For the text-containing cell, return its midpoint in (X, Y) coordinate format. 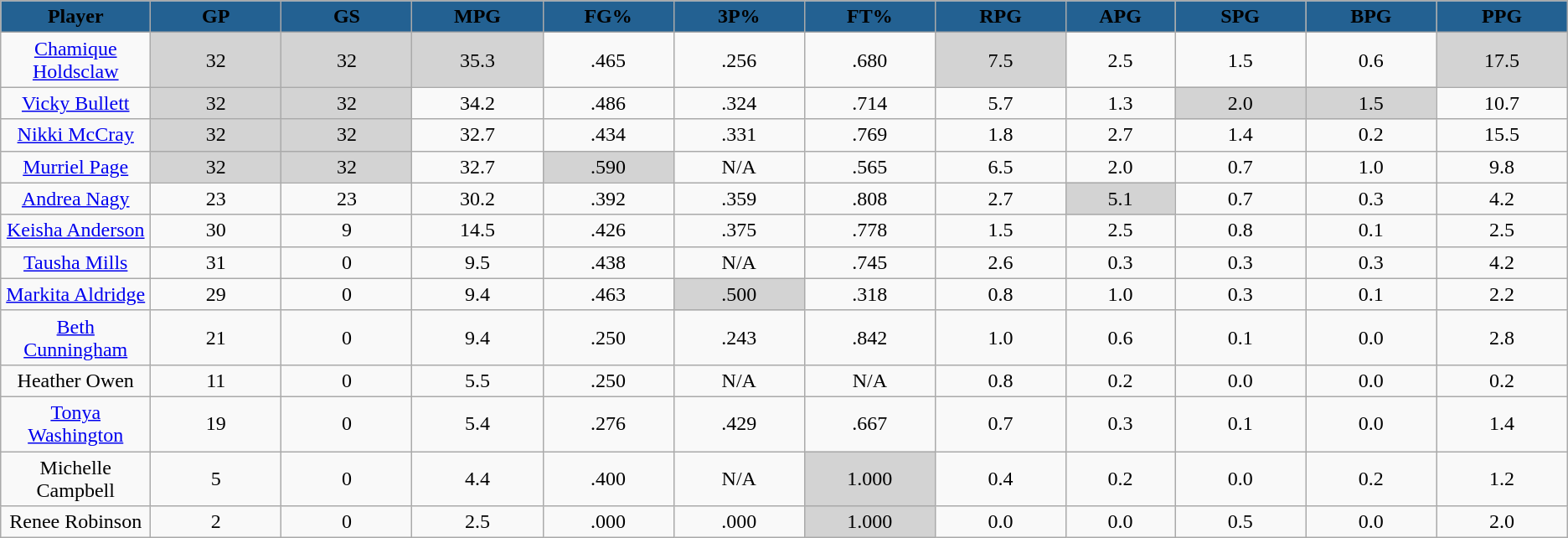
9 (347, 230)
.500 (739, 294)
10.7 (1502, 103)
Murriel Page (75, 167)
.465 (608, 60)
21 (216, 337)
.565 (869, 167)
14.5 (477, 230)
3P% (739, 17)
2.8 (1502, 337)
Andrea Nagy (75, 199)
.714 (869, 103)
GS (347, 17)
.392 (608, 199)
9.8 (1502, 167)
2.6 (1000, 262)
2 (216, 522)
.318 (869, 294)
30 (216, 230)
.842 (869, 337)
31 (216, 262)
.769 (869, 135)
.429 (739, 424)
15.5 (1502, 135)
11 (216, 380)
.463 (608, 294)
1.8 (1000, 135)
5.7 (1000, 103)
.243 (739, 337)
Tonya Washington (75, 424)
17.5 (1502, 60)
1.2 (1502, 478)
Heather Owen (75, 380)
.276 (608, 424)
.745 (869, 262)
GP (216, 17)
.808 (869, 199)
Michelle Campbell (75, 478)
35.3 (477, 60)
.400 (608, 478)
Markita Aldridge (75, 294)
MPG (477, 17)
9.5 (477, 262)
.486 (608, 103)
.434 (608, 135)
7.5 (1000, 60)
SPG (1240, 17)
FG% (608, 17)
.778 (869, 230)
5 (216, 478)
5.5 (477, 380)
RPG (1000, 17)
.590 (608, 167)
.680 (869, 60)
6.5 (1000, 167)
.375 (739, 230)
.256 (739, 60)
1.3 (1121, 103)
5.4 (477, 424)
FT% (869, 17)
.324 (739, 103)
19 (216, 424)
.331 (739, 135)
.426 (608, 230)
5.1 (1121, 199)
Renee Robinson (75, 522)
0.5 (1240, 522)
Chamique Holdsclaw (75, 60)
34.2 (477, 103)
Player (75, 17)
Tausha Mills (75, 262)
Nikki McCray (75, 135)
PPG (1502, 17)
29 (216, 294)
.359 (739, 199)
4.4 (477, 478)
.438 (608, 262)
Keisha Anderson (75, 230)
.667 (869, 424)
BPG (1371, 17)
Beth Cunningham (75, 337)
30.2 (477, 199)
APG (1121, 17)
2.2 (1502, 294)
Vicky Bullett (75, 103)
0.4 (1000, 478)
